Search for the cell housing the specified text and yield its (x, y) center coordinate. 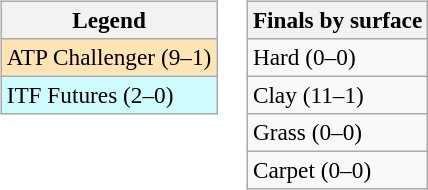
ITF Futures (2–0) (108, 95)
Grass (0–0) (337, 133)
Legend (108, 20)
Finals by surface (337, 20)
Clay (11–1) (337, 95)
Hard (0–0) (337, 57)
ATP Challenger (9–1) (108, 57)
Carpet (0–0) (337, 171)
